Scan for the cell matching the given text and deliver its [x, y] coordinate at center. 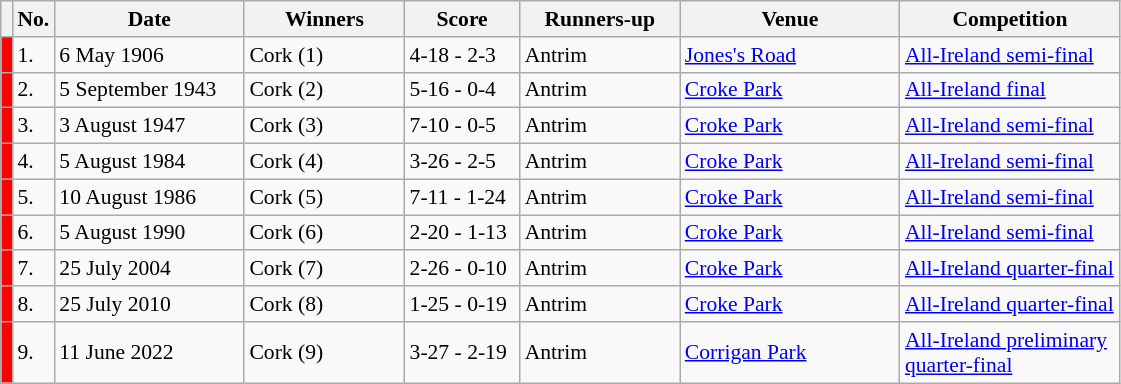
9. [33, 352]
3-27 - 2-19 [462, 352]
3-26 - 2-5 [462, 162]
5 August 1990 [149, 233]
25 July 2010 [149, 304]
Cork (8) [324, 304]
3. [33, 126]
Jones's Road [790, 55]
Competition [1010, 19]
2-20 - 1-13 [462, 233]
6. [33, 233]
All-Ireland final [1010, 90]
11 June 2022 [149, 352]
Cork (4) [324, 162]
Runners-up [600, 19]
5 August 1984 [149, 162]
Score [462, 19]
8. [33, 304]
Date [149, 19]
5 September 1943 [149, 90]
7. [33, 269]
Cork (2) [324, 90]
Corrigan Park [790, 352]
Cork (6) [324, 233]
5-16 - 0-4 [462, 90]
Cork (7) [324, 269]
Cork (3) [324, 126]
3 August 1947 [149, 126]
Cork (1) [324, 55]
Venue [790, 19]
10 August 1986 [149, 197]
Winners [324, 19]
All-Ireland preliminary quarter-final [1010, 352]
5. [33, 197]
4-18 - 2-3 [462, 55]
1-25 - 0-19 [462, 304]
25 July 2004 [149, 269]
7-10 - 0-5 [462, 126]
2-26 - 0-10 [462, 269]
4. [33, 162]
Cork (5) [324, 197]
6 May 1906 [149, 55]
2. [33, 90]
7-11 - 1-24 [462, 197]
No. [33, 19]
1. [33, 55]
Cork (9) [324, 352]
